Pinpoint the cell where the given text exists, returning its [x, y] midpoint coordinate. 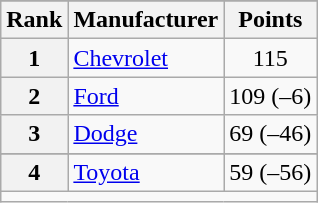
Chevrolet [146, 58]
4 [34, 172]
2 [34, 96]
Dodge [146, 134]
Ford [146, 96]
Toyota [146, 172]
Points [270, 20]
59 (–56) [270, 172]
Manufacturer [146, 20]
69 (–46) [270, 134]
3 [34, 134]
Rank [34, 20]
115 [270, 58]
109 (–6) [270, 96]
1 [34, 58]
